Locate the cell with the specified text and output its [X, Y] center coordinate. 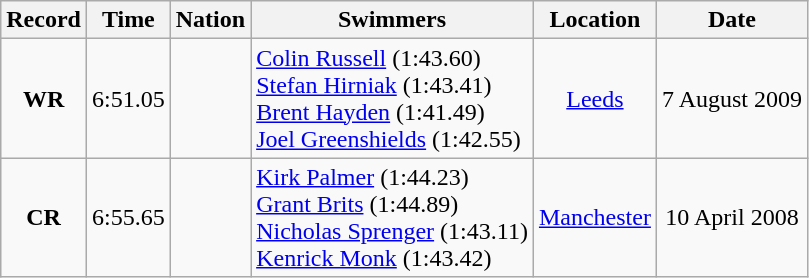
Leeds [594, 98]
Time [128, 20]
WR [44, 98]
CR [44, 218]
Location [594, 20]
Kirk Palmer (1:44.23)Grant Brits (1:44.89)Nicholas Sprenger (1:43.11)Kenrick Monk (1:43.42) [392, 218]
10 April 2008 [732, 218]
6:55.65 [128, 218]
7 August 2009 [732, 98]
Date [732, 20]
Record [44, 20]
Colin Russell (1:43.60)Stefan Hirniak (1:43.41)Brent Hayden (1:41.49)Joel Greenshields (1:42.55) [392, 98]
6:51.05 [128, 98]
Swimmers [392, 20]
Manchester [594, 218]
Nation [210, 20]
